Locate the cell with the specified text and output its [X, Y] center coordinate. 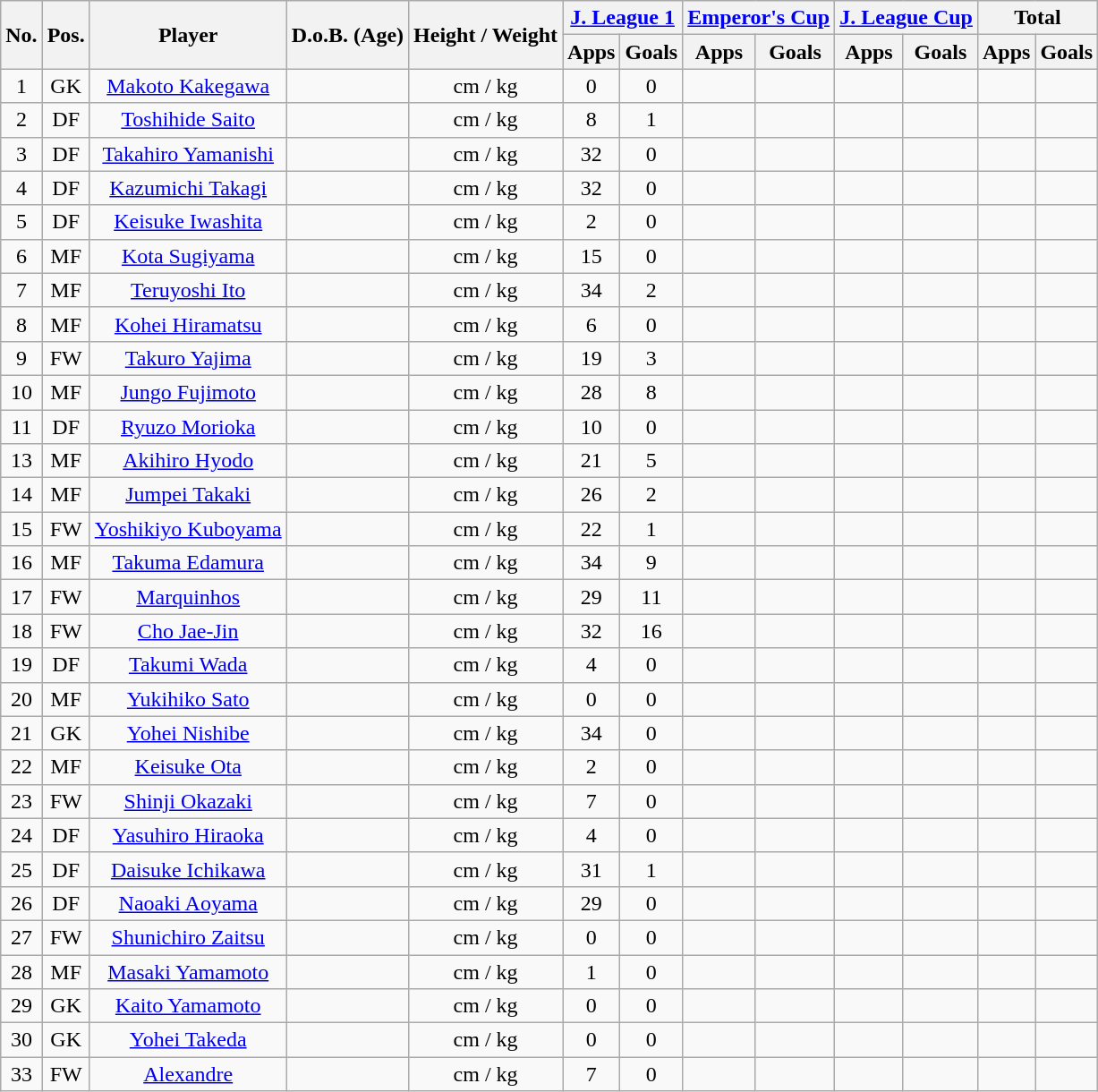
Naoaki Aoyama [188, 903]
Takuro Yajima [188, 358]
Takumi Wada [188, 665]
Makoto Kakegawa [188, 86]
Shinji Okazaki [188, 801]
Daisuke Ichikawa [188, 869]
Shunichiro Zaitsu [188, 937]
Kaito Yamamoto [188, 1006]
Keisuke Ota [188, 767]
Total [1037, 18]
25 [21, 869]
Jumpei Takaki [188, 495]
31 [592, 869]
13 [21, 461]
18 [21, 631]
Ryuzo Morioka [188, 427]
D.o.B. (Age) [347, 35]
Alexandre [188, 1074]
Pos. [66, 35]
No. [21, 35]
J. League 1 [623, 18]
14 [21, 495]
33 [21, 1074]
J. League Cup [906, 18]
Kazumichi Takagi [188, 188]
Takahiro Yamanishi [188, 154]
Height / Weight [486, 35]
Marquinhos [188, 597]
23 [21, 801]
Yoshikiyo Kuboyama [188, 529]
Kota Sugiyama [188, 256]
Yasuhiro Hiraoka [188, 835]
Yohei Nishibe [188, 733]
Teruyoshi Ito [188, 290]
Toshihide Saito [188, 120]
Takuma Edamura [188, 563]
Cho Jae-Jin [188, 631]
Player [188, 35]
Yukihiko Sato [188, 699]
Kohei Hiramatsu [188, 324]
Akihiro Hyodo [188, 461]
20 [21, 699]
Yohei Takeda [188, 1040]
30 [21, 1040]
Jungo Fujimoto [188, 392]
Emperor's Cup [759, 18]
Keisuke Iwashita [188, 222]
Masaki Yamamoto [188, 971]
27 [21, 937]
17 [21, 597]
24 [21, 835]
